Locate the cell with the specified text and output its [x, y] center coordinate. 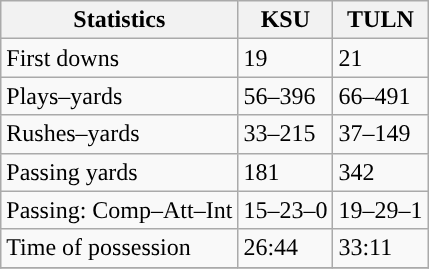
33–215 [286, 134]
Time of possession [120, 248]
15–23–0 [286, 210]
26:44 [286, 248]
Plays–yards [120, 96]
181 [286, 172]
Passing: Comp–Att–Int [120, 210]
19–29–1 [380, 210]
KSU [286, 20]
TULN [380, 20]
66–491 [380, 96]
342 [380, 172]
First downs [120, 58]
21 [380, 58]
56–396 [286, 96]
37–149 [380, 134]
Statistics [120, 20]
19 [286, 58]
Passing yards [120, 172]
Rushes–yards [120, 134]
33:11 [380, 248]
